Detect which cell encompasses the target text, then output its [X, Y] center coordinate. 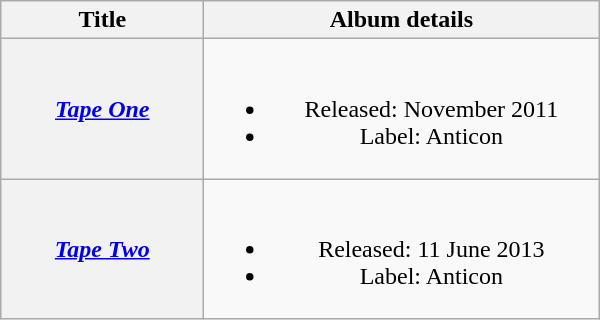
Album details [402, 20]
Released: November 2011Label: Anticon [402, 109]
Released: 11 June 2013Label: Anticon [402, 249]
Tape One [102, 109]
Tape Two [102, 249]
Title [102, 20]
